Provide the [x, y] coordinate of the cell's center where the given text is located.  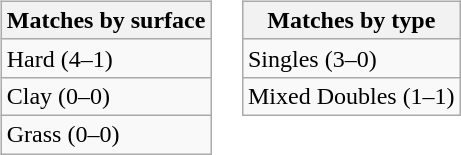
Mixed Doubles (1–1) [351, 96]
Hard (4–1) [106, 58]
Grass (0–0) [106, 134]
Singles (3–0) [351, 58]
Matches by surface [106, 20]
Matches by type [351, 20]
Clay (0–0) [106, 96]
